Capture the cell that displays the provided text and extract its (X, Y) central coordinate. 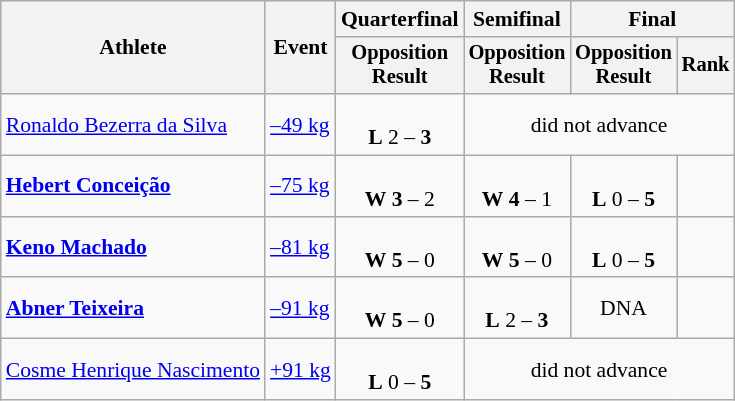
–91 kg (300, 308)
W 3 – 2 (400, 186)
–81 kg (300, 248)
DNA (624, 308)
Athlete (133, 48)
Semifinal (518, 19)
Rank (706, 66)
–75 kg (300, 186)
Final (652, 19)
W 4 – 1 (518, 186)
Quarterfinal (400, 19)
Keno Machado (133, 248)
–49 kg (300, 124)
+91 kg (300, 370)
Event (300, 48)
Hebert Conceição (133, 186)
Cosme Henrique Nascimento (133, 370)
Abner Teixeira (133, 308)
Ronaldo Bezerra da Silva (133, 124)
